Capture the cell that displays the provided text and extract its [X, Y] central coordinate. 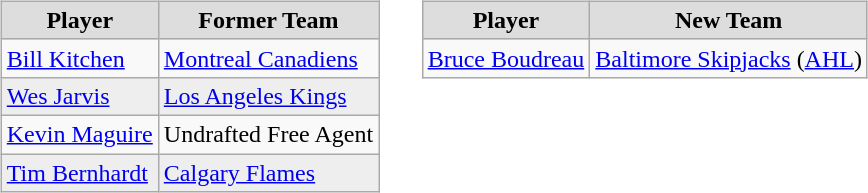
Calgary Flames [268, 173]
Montreal Canadiens [268, 58]
Undrafted Free Agent [268, 134]
Baltimore Skipjacks (AHL) [729, 58]
Tim Bernhardt [80, 173]
Former Team [268, 20]
Wes Jarvis [80, 96]
New Team [729, 20]
Bill Kitchen [80, 58]
Kevin Maguire [80, 134]
Los Angeles Kings [268, 96]
Bruce Boudreau [506, 58]
